Scan for the cell matching the given text and deliver its (X, Y) coordinate at center. 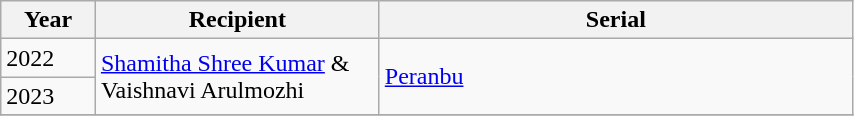
Year (48, 20)
2023 (48, 96)
Shamitha Shree Kumar & Vaishnavi Arulmozhi (237, 77)
Serial (616, 20)
Recipient (237, 20)
2022 (48, 58)
Peranbu (616, 77)
